Output the [X, Y] coordinate of the center of the cell containing the given text.  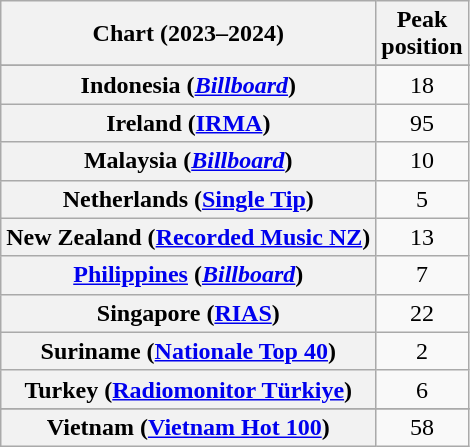
Philippines (Billboard) [188, 275]
Chart (2023–2024) [188, 34]
5 [422, 199]
95 [422, 123]
Vietnam (Vietnam Hot 100) [188, 427]
Indonesia (Billboard) [188, 85]
Malaysia (Billboard) [188, 161]
10 [422, 161]
58 [422, 427]
Netherlands (Single Tip) [188, 199]
18 [422, 85]
6 [422, 389]
Peakposition [422, 34]
2 [422, 351]
Ireland (IRMA) [188, 123]
22 [422, 313]
Turkey (Radiomonitor Türkiye) [188, 389]
Singapore (RIAS) [188, 313]
Suriname (Nationale Top 40) [188, 351]
13 [422, 237]
New Zealand (Recorded Music NZ) [188, 237]
7 [422, 275]
